Scan for the cell matching the given text and deliver its (x, y) coordinate at center. 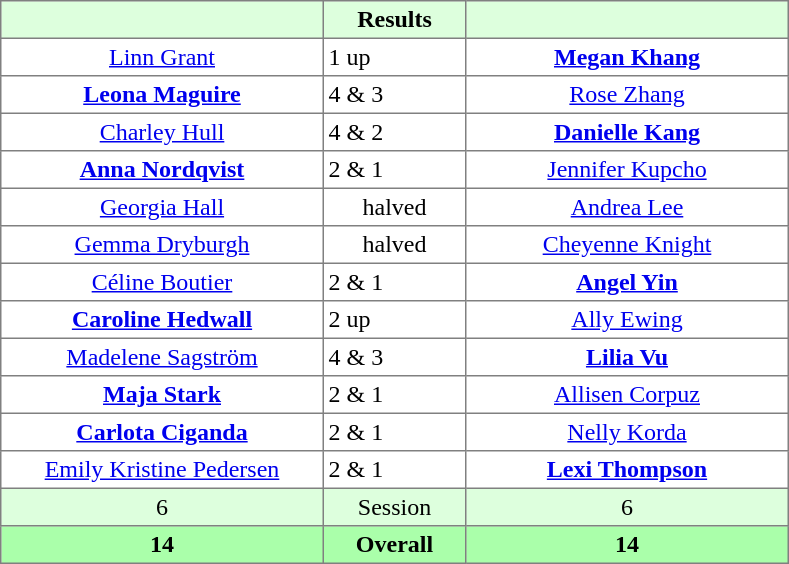
Megan Khang (627, 57)
Ally Ewing (627, 320)
Georgia Hall (162, 207)
Lexi Thompson (627, 470)
Lilia Vu (627, 357)
Anna Nordqvist (162, 170)
Danielle Kang (627, 132)
Maja Stark (162, 395)
Gemma Dryburgh (162, 245)
Charley Hull (162, 132)
Caroline Hedwall (162, 320)
Overall (394, 545)
Rose Zhang (627, 95)
Session (394, 507)
1 up (394, 57)
2 up (394, 320)
Jennifer Kupcho (627, 170)
Emily Kristine Pedersen (162, 470)
Allisen Corpuz (627, 395)
Andrea Lee (627, 207)
4 & 2 (394, 132)
Angel Yin (627, 282)
Nelly Korda (627, 432)
Carlota Ciganda (162, 432)
Linn Grant (162, 57)
Madelene Sagström (162, 357)
Results (394, 20)
Leona Maguire (162, 95)
Céline Boutier (162, 282)
Cheyenne Knight (627, 245)
